Determine the (X, Y) coordinate at the center of the cell enclosing the given text.  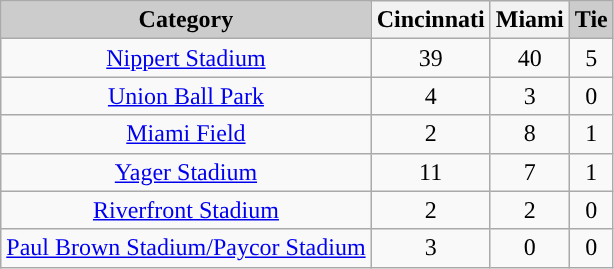
Miami (530, 20)
7 (530, 172)
Riverfront Stadium (186, 210)
Yager Stadium (186, 172)
8 (530, 134)
40 (530, 58)
Category (186, 20)
11 (430, 172)
5 (591, 58)
Union Ball Park (186, 96)
Cincinnati (430, 20)
Paul Brown Stadium/Paycor Stadium (186, 248)
39 (430, 58)
4 (430, 96)
Nippert Stadium (186, 58)
Miami Field (186, 134)
Tie (591, 20)
